Capture the cell that displays the provided text and extract its [X, Y] central coordinate. 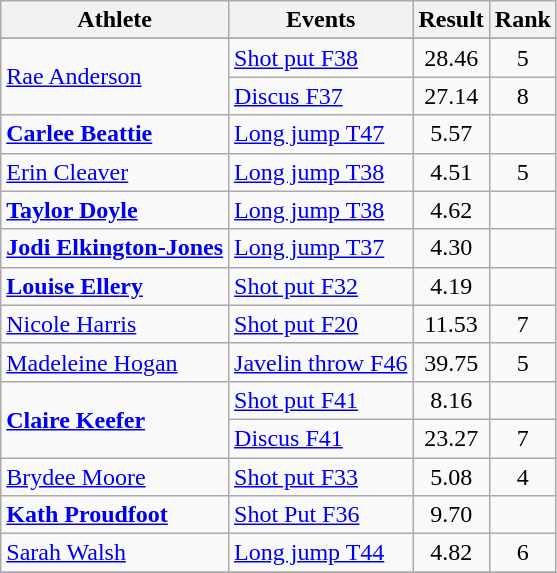
Madeleine Hogan [115, 362]
Rank [522, 20]
23.27 [451, 438]
Carlee Beattie [115, 134]
4.82 [451, 553]
8 [522, 96]
39.75 [451, 362]
5.57 [451, 134]
Long jump T44 [321, 553]
Discus F41 [321, 438]
Claire Keefer [115, 419]
4.62 [451, 210]
Louise Ellery [115, 286]
Taylor Doyle [115, 210]
Shot put F41 [321, 400]
4.30 [451, 248]
Shot put F33 [321, 477]
Shot Put F36 [321, 515]
4.51 [451, 172]
Brydee Moore [115, 477]
Shot put F38 [321, 58]
Javelin throw F46 [321, 362]
Nicole Harris [115, 324]
Shot put F20 [321, 324]
Kath Proudfoot [115, 515]
Rae Anderson [115, 77]
Result [451, 20]
4.19 [451, 286]
5.08 [451, 477]
Long jump T47 [321, 134]
Erin Cleaver [115, 172]
Athlete [115, 20]
8.16 [451, 400]
Long jump T37 [321, 248]
27.14 [451, 96]
4 [522, 477]
Events [321, 20]
6 [522, 553]
Discus F37 [321, 96]
11.53 [451, 324]
28.46 [451, 58]
9.70 [451, 515]
Jodi Elkington-Jones [115, 248]
Shot put F32 [321, 286]
Sarah Walsh [115, 553]
